Find where the given text appears and provide that cell's center as (X, Y) coordinate. 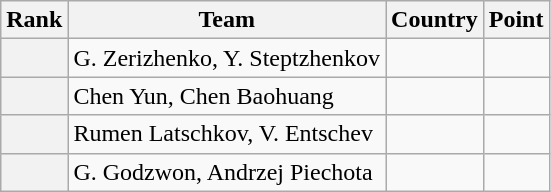
Rumen Latschkov, V. Entschev (227, 134)
Rank (34, 20)
G. Godzwon, Andrzej Piechota (227, 172)
Country (435, 20)
Point (516, 20)
G. Zerizhenko, Y. Steptzhenkov (227, 58)
Team (227, 20)
Chen Yun, Chen Baohuang (227, 96)
